Extract the (X, Y) coordinate from the center of the cell holding the provided text.  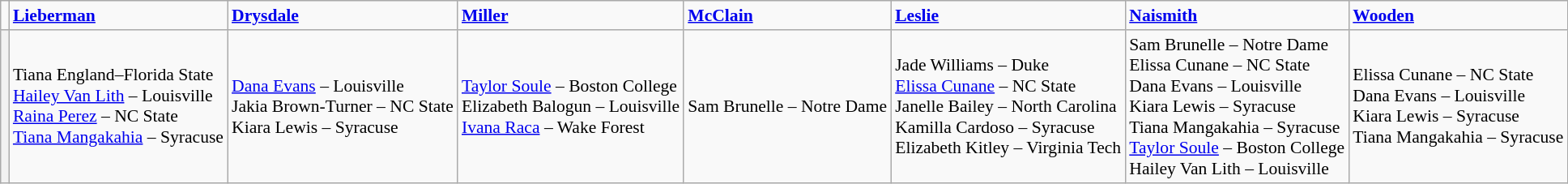
Lieberman (118, 15)
Sam Brunelle – Notre Dame (787, 107)
McClain (787, 15)
Naismith (1237, 15)
Jade Williams – DukeElissa Cunane – NC StateJanelle Bailey – North CarolinaKamilla Cardoso – SyracuseElizabeth Kitley – Virginia Tech (1008, 107)
Tiana England–Florida StateHailey Van Lith – LouisvilleRaina Perez – NC StateTiana Mangakahia – Syracuse (118, 107)
Leslie (1008, 15)
Dana Evans – LouisvilleJakia Brown-Turner – NC StateKiara Lewis – Syracuse (343, 107)
Wooden (1458, 15)
Taylor Soule – Boston CollegeElizabeth Balogun – LouisvilleIvana Raca – Wake Forest (570, 107)
Elissa Cunane – NC StateDana Evans – LouisvilleKiara Lewis – SyracuseTiana Mangakahia – Syracuse (1458, 107)
Miller (570, 15)
Drysdale (343, 15)
